Search for the cell housing the specified text and yield its (x, y) center coordinate. 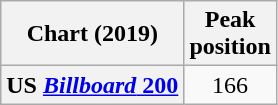
166 (230, 85)
Peakposition (230, 34)
Chart (2019) (92, 34)
US Billboard 200 (92, 85)
